Output the [X, Y] coordinate of the center of the cell containing the given text.  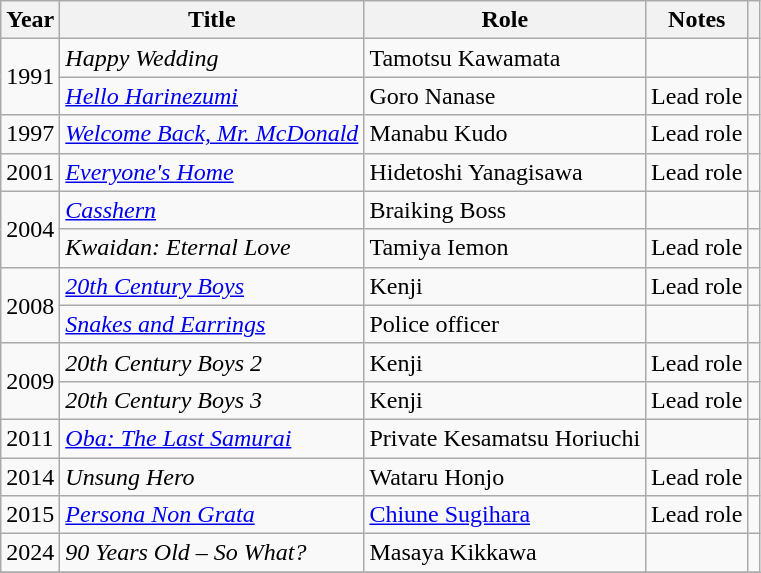
Casshern [212, 210]
Title [212, 20]
Oba: The Last Samurai [212, 438]
1991 [30, 77]
90 Years Old – So What? [212, 553]
2011 [30, 438]
Manabu Kudo [505, 134]
Masaya Kikkawa [505, 553]
2015 [30, 515]
2014 [30, 477]
Braiking Boss [505, 210]
Welcome Back, Mr. McDonald [212, 134]
Wataru Honjo [505, 477]
Everyone's Home [212, 172]
Hello Harinezumi [212, 96]
Police officer [505, 324]
Notes [697, 20]
2001 [30, 172]
Snakes and Earrings [212, 324]
Tamotsu Kawamata [505, 58]
Persona Non Grata [212, 515]
2009 [30, 381]
Hidetoshi Yanagisawa [505, 172]
Role [505, 20]
20th Century Boys 2 [212, 362]
20th Century Boys 3 [212, 400]
Kwaidan: Eternal Love [212, 248]
2024 [30, 553]
Chiune Sugihara [505, 515]
Year [30, 20]
2008 [30, 305]
1997 [30, 134]
Private Kesamatsu Horiuchi [505, 438]
Goro Nanase [505, 96]
Happy Wedding [212, 58]
20th Century Boys [212, 286]
2004 [30, 229]
Unsung Hero [212, 477]
Tamiya Iemon [505, 248]
